Scan for the cell matching the given text and deliver its (x, y) coordinate at center. 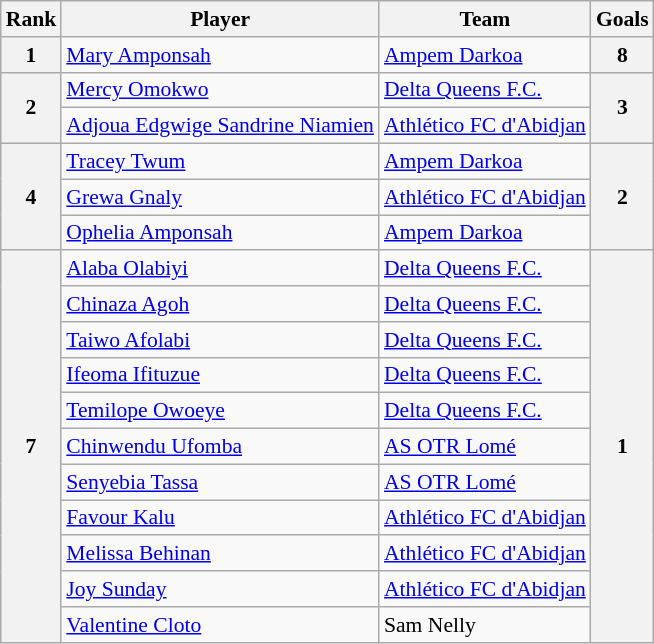
8 (622, 55)
Sam Nelly (485, 625)
Chinwendu Ufomba (220, 447)
Favour Kalu (220, 518)
3 (622, 108)
4 (32, 198)
Tracey Twum (220, 162)
Mercy Omokwo (220, 90)
Temilope Owoeye (220, 411)
Senyebia Tassa (220, 482)
Joy Sunday (220, 589)
Taiwo Afolabi (220, 340)
Adjoua Edgwige Sandrine Niamien (220, 126)
Goals (622, 19)
Melissa Behinan (220, 554)
Valentine Cloto (220, 625)
Team (485, 19)
Ifeoma Ifituzue (220, 375)
Alaba Olabiyi (220, 269)
Ophelia Amponsah (220, 233)
Chinaza Agoh (220, 304)
Rank (32, 19)
Player (220, 19)
Grewa Gnaly (220, 197)
Mary Amponsah (220, 55)
7 (32, 447)
